Determine the (X, Y) coordinate at the center of the cell enclosing the given text.  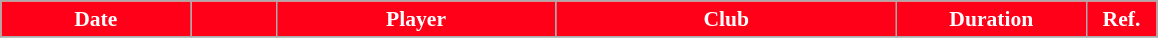
Duration (991, 19)
Player (416, 19)
Ref. (1121, 19)
Club (726, 19)
Date (96, 19)
